Capture the cell that displays the provided text and extract its [x, y] central coordinate. 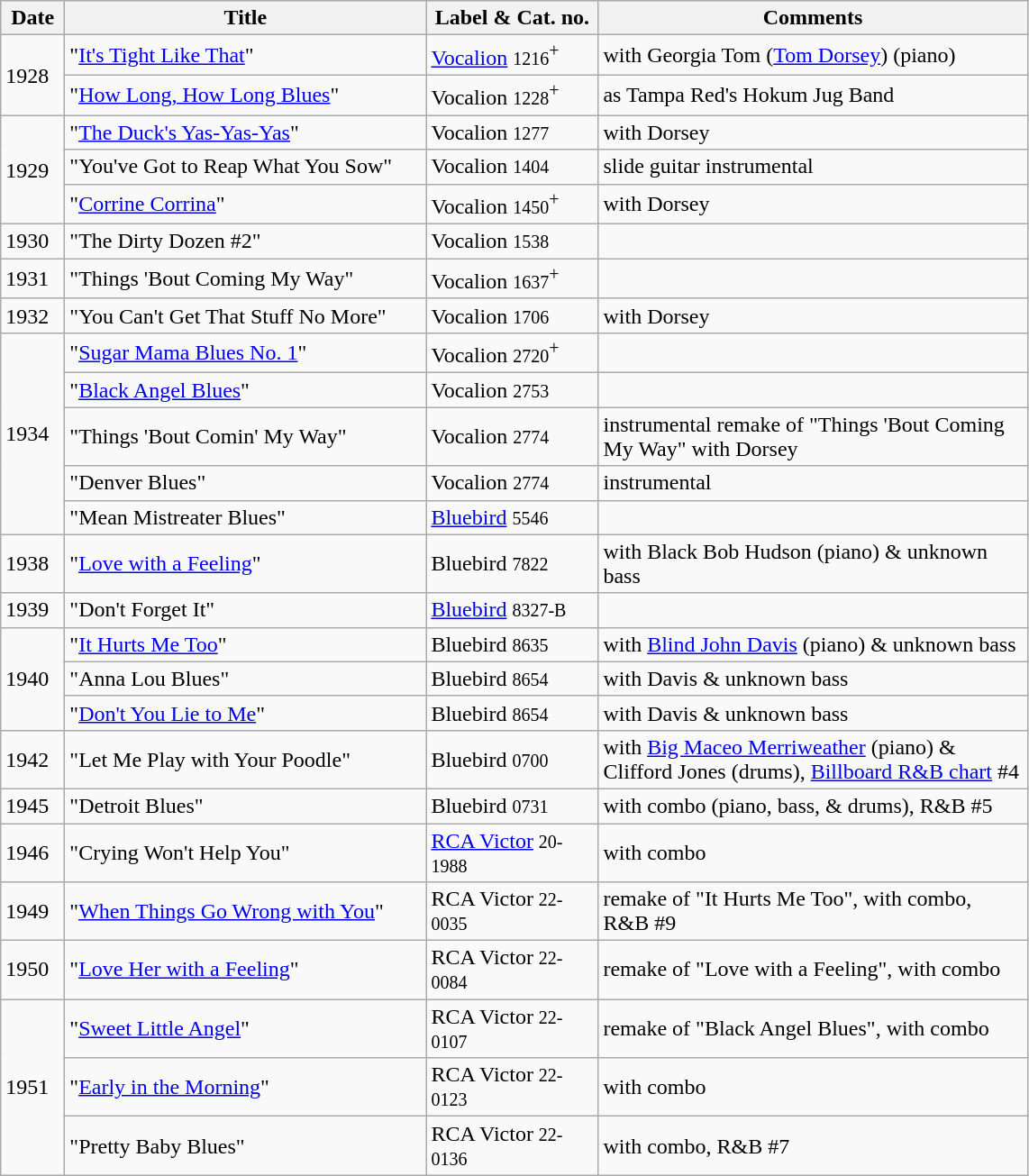
1946 [32, 852]
"The Dirty Dozen #2" [245, 242]
Vocalion 2753 [512, 390]
"Love with a Feeling" [245, 564]
with combo (piano, bass, & drums), R&B #5 [813, 806]
Bluebird 0700 [512, 759]
1950 [32, 970]
1951 [32, 1087]
"How Long, How Long Blues" [245, 96]
with Georgia Tom (Tom Dorsey) (piano) [813, 56]
1931 [32, 279]
1938 [32, 564]
remake of "Black Angel Blues", with combo [813, 1029]
"Sweet Little Angel" [245, 1029]
"Black Angel Blues" [245, 390]
with Big Maceo Merriweather (piano) & Clifford Jones (drums), Billboard R&B chart #4 [813, 759]
1945 [32, 806]
"You Can't Get That Stuff No More" [245, 315]
1928 [32, 76]
Vocalion 1216+ [512, 56]
with combo, R&B #7 [813, 1146]
"Mean Mistreater Blues" [245, 517]
"Denver Blues" [245, 483]
with Blind John Davis (piano) & unknown bass [813, 644]
1929 [32, 169]
"Let Me Play with Your Poodle" [245, 759]
RCA Victor 22-0084 [512, 970]
Bluebird 8635 [512, 644]
"Love Her with a Feeling" [245, 970]
Vocalion 1404 [512, 167]
Label & Cat. no. [512, 18]
Bluebird 7822 [512, 564]
Date [32, 18]
"Crying Won't Help You" [245, 852]
1934 [32, 433]
Vocalion 2720+ [512, 353]
RCA Victor 22-0123 [512, 1087]
Bluebird 5546 [512, 517]
"The Duck's Yas-Yas-Yas" [245, 132]
remake of "It Hurts Me Too", with combo, R&B #9 [813, 912]
Comments [813, 18]
Vocalion 1228+ [512, 96]
"Things 'Bout Coming My Way" [245, 279]
1949 [32, 912]
instrumental remake of "Things 'Bout Coming My Way" with Dorsey [813, 436]
RCA Victor 22-0107 [512, 1029]
"Corrine Corrina" [245, 204]
"When Things Go Wrong with You" [245, 912]
Vocalion 1450+ [512, 204]
"Pretty Baby Blues" [245, 1146]
"Don't Forget It" [245, 610]
Title [245, 18]
"Sugar Mama Blues No. 1" [245, 353]
"Anna Lou Blues" [245, 679]
Bluebird 8327-B [512, 610]
1939 [32, 610]
"Detroit Blues" [245, 806]
"It Hurts Me Too" [245, 644]
as Tampa Red's Hokum Jug Band [813, 96]
"It's Tight Like That" [245, 56]
1940 [32, 679]
Vocalion 1277 [512, 132]
1942 [32, 759]
RCA Victor 22-0035 [512, 912]
slide guitar instrumental [813, 167]
"Don't You Lie to Me" [245, 713]
1932 [32, 315]
instrumental [813, 483]
RCA Victor 20-1988 [512, 852]
Bluebird 0731 [512, 806]
"You've Got to Reap What You Sow" [245, 167]
Vocalion 1538 [512, 242]
"Early in the Morning" [245, 1087]
"Things 'Bout Comin' My Way" [245, 436]
with Black Bob Hudson (piano) & unknown bass [813, 564]
1930 [32, 242]
Vocalion 1706 [512, 315]
remake of "Love with a Feeling", with combo [813, 970]
RCA Victor 22-0136 [512, 1146]
Vocalion 1637+ [512, 279]
